Provide the [x, y] coordinate of the cell's center where the given text is located.  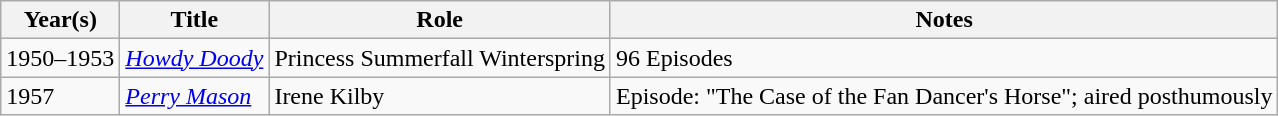
Title [194, 20]
Role [440, 20]
Episode: "The Case of the Fan Dancer's Horse"; aired posthumously [944, 96]
Princess Summerfall Winterspring [440, 58]
Howdy Doody [194, 58]
Notes [944, 20]
Year(s) [60, 20]
96 Episodes [944, 58]
Perry Mason [194, 96]
1950–1953 [60, 58]
1957 [60, 96]
Irene Kilby [440, 96]
